Search for the cell housing the specified text and yield its (X, Y) center coordinate. 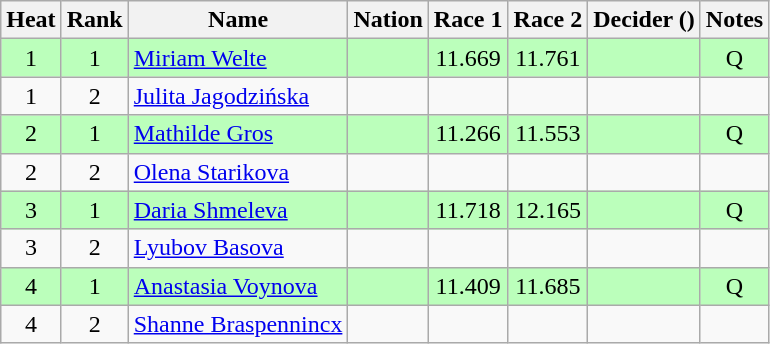
Heat (31, 20)
Shanne Braspennincx (238, 324)
Daria Shmeleva (238, 210)
Rank (94, 20)
11.761 (548, 58)
11.669 (468, 58)
11.266 (468, 134)
12.165 (548, 210)
11.553 (548, 134)
Miriam Welte (238, 58)
Race 1 (468, 20)
Olena Starikova (238, 172)
11.409 (468, 286)
11.718 (468, 210)
Mathilde Gros (238, 134)
Name (238, 20)
Nation (388, 20)
Race 2 (548, 20)
11.685 (548, 286)
Julita Jagodzińska (238, 96)
Lyubov Basova (238, 248)
Notes (734, 20)
Decider () (644, 20)
Anastasia Voynova (238, 286)
